For the text-containing cell, return its midpoint in [X, Y] coordinate format. 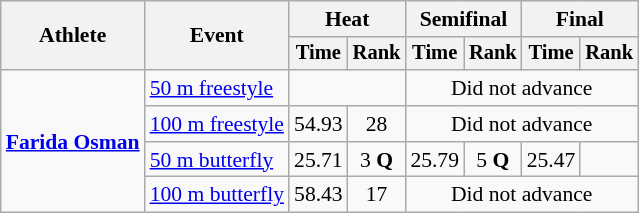
25.79 [434, 160]
Athlete [73, 36]
58.43 [318, 195]
25.71 [318, 160]
100 m freestyle [217, 124]
50 m freestyle [217, 88]
50 m butterfly [217, 160]
Final [580, 19]
28 [377, 124]
25.47 [552, 160]
5 Q [493, 160]
3 Q [377, 160]
17 [377, 195]
Event [217, 36]
Heat [347, 19]
Semifinal [463, 19]
100 m butterfly [217, 195]
54.93 [318, 124]
Farida Osman [73, 141]
